Determine the [x, y] coordinate at the center of the cell enclosing the given text.  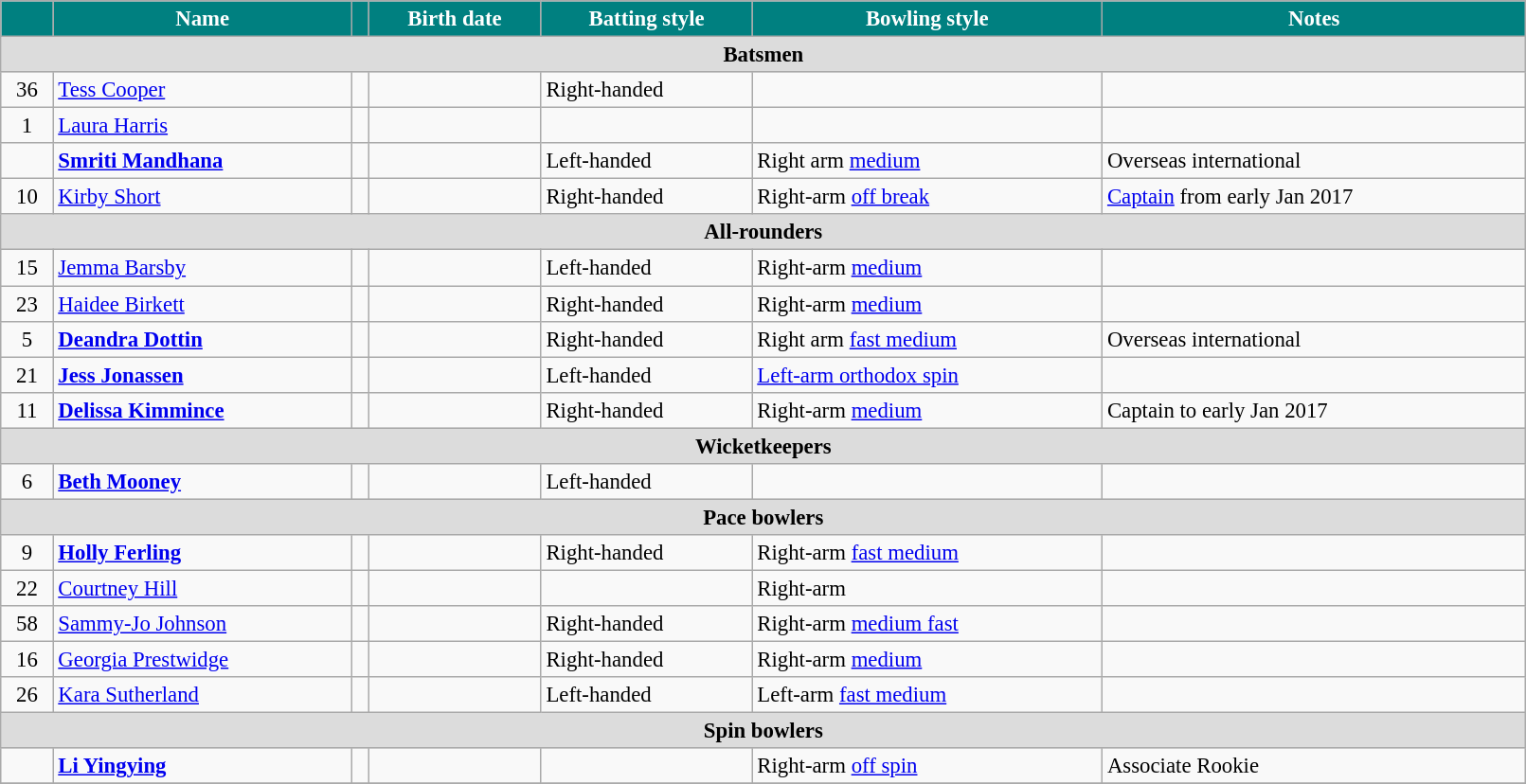
Pace bowlers [763, 517]
23 [27, 304]
Right-arm off break [927, 197]
9 [27, 553]
26 [27, 695]
Left-arm orthodox spin [927, 375]
Laura Harris [203, 126]
Bowling style [927, 19]
Right-arm off spin [927, 766]
Holly Ferling [203, 553]
Sammy-Jo Johnson [203, 624]
58 [27, 624]
1 [27, 126]
Georgia Prestwidge [203, 660]
Courtney Hill [203, 588]
5 [27, 339]
Right-arm [927, 588]
Right-arm medium fast [927, 624]
6 [27, 482]
Right arm medium [927, 161]
Delissa Kimmince [203, 410]
Right arm fast medium [927, 339]
15 [27, 268]
Associate Rookie [1315, 766]
All-rounders [763, 232]
36 [27, 90]
Captain from early Jan 2017 [1315, 197]
Birth date [455, 19]
Haidee Birkett [203, 304]
Smriti Mandhana [203, 161]
Name [203, 19]
11 [27, 410]
Deandra Dottin [203, 339]
Li Yingying [203, 766]
10 [27, 197]
Jess Jonassen [203, 375]
Spin bowlers [763, 731]
Kirby Short [203, 197]
Kara Sutherland [203, 695]
Captain to early Jan 2017 [1315, 410]
Left-arm fast medium [927, 695]
Batsmen [763, 55]
Jemma Barsby [203, 268]
Beth Mooney [203, 482]
22 [27, 588]
Wicketkeepers [763, 446]
Right-arm fast medium [927, 553]
Tess Cooper [203, 90]
Batting style [646, 19]
Notes [1315, 19]
16 [27, 660]
21 [27, 375]
